Detect which cell encompasses the target text, then output its [x, y] center coordinate. 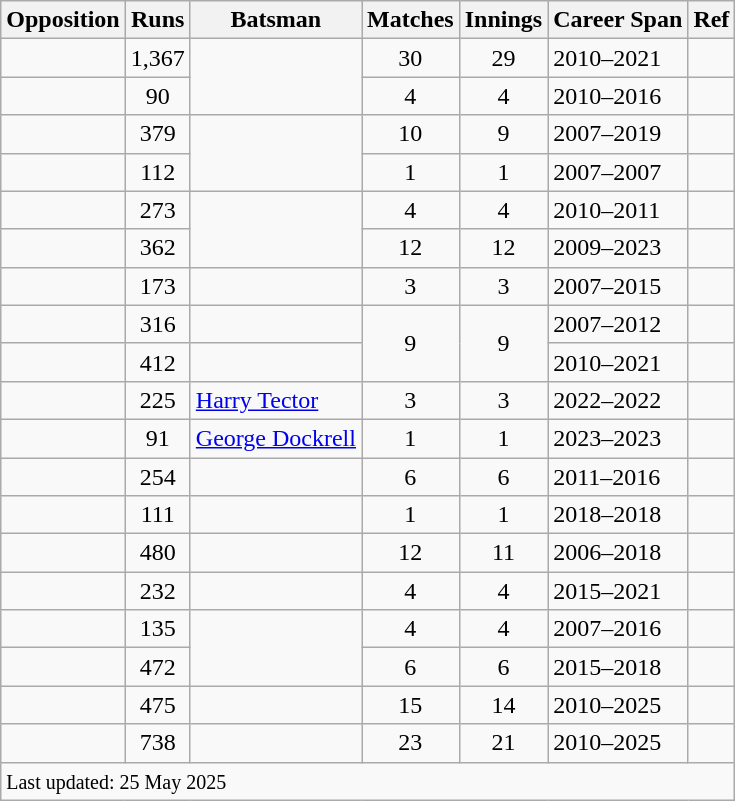
2015–2018 [618, 667]
2018–2018 [618, 515]
Last updated: 25 May 2025 [368, 781]
135 [158, 629]
472 [158, 667]
362 [158, 248]
379 [158, 134]
2007–2016 [618, 629]
29 [503, 58]
15 [411, 705]
2007–2015 [618, 286]
738 [158, 743]
Innings [503, 20]
2006–2018 [618, 553]
30 [411, 58]
475 [158, 705]
11 [503, 553]
2007–2012 [618, 324]
254 [158, 477]
2015–2021 [618, 591]
173 [158, 286]
412 [158, 362]
10 [411, 134]
273 [158, 210]
2007–2007 [618, 172]
90 [158, 96]
Harry Tector [276, 400]
2007–2019 [618, 134]
480 [158, 553]
21 [503, 743]
111 [158, 515]
George Dockrell [276, 438]
112 [158, 172]
2022–2022 [618, 400]
91 [158, 438]
232 [158, 591]
225 [158, 400]
Ref [712, 20]
2010–2016 [618, 96]
Career Span [618, 20]
Runs [158, 20]
14 [503, 705]
Opposition [63, 20]
23 [411, 743]
Batsman [276, 20]
2011–2016 [618, 477]
2010–2011 [618, 210]
1,367 [158, 58]
2023–2023 [618, 438]
2009–2023 [618, 248]
316 [158, 324]
Matches [411, 20]
